Extract the [x, y] coordinate from the center of the cell holding the provided text.  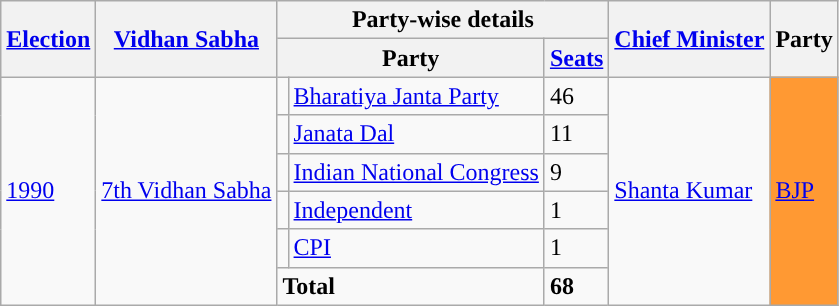
CPI [416, 248]
Independent [416, 210]
68 [576, 286]
46 [576, 96]
Bharatiya Janta Party [416, 96]
BJP [804, 191]
Chief Minister [690, 39]
Shanta Kumar [690, 191]
Janata Dal [416, 134]
Indian National Congress [416, 172]
11 [576, 134]
Total [410, 286]
1990 [48, 191]
Seats [576, 58]
7th Vidhan Sabha [186, 191]
Election [48, 39]
9 [576, 172]
Party-wise details [443, 20]
Vidhan Sabha [186, 39]
